Identify which cell holds the provided text, then report its (X, Y) central coordinate. 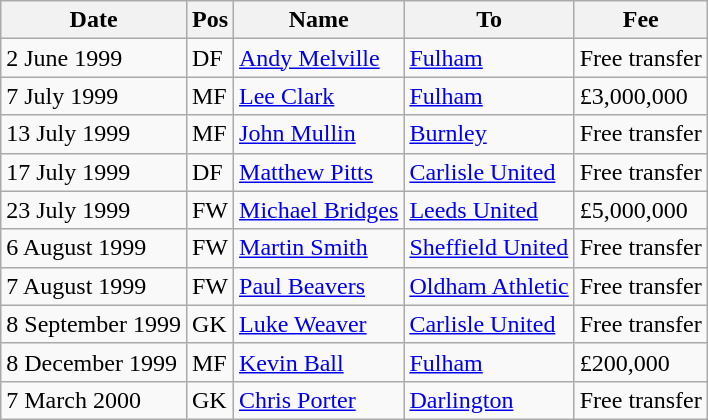
7 August 1999 (94, 286)
2 June 1999 (94, 58)
Darlington (489, 400)
8 September 1999 (94, 324)
Michael Bridges (319, 210)
Name (319, 20)
Pos (210, 20)
Kevin Ball (319, 362)
£3,000,000 (640, 96)
Sheffield United (489, 248)
8 December 1999 (94, 362)
Andy Melville (319, 58)
£200,000 (640, 362)
Oldham Athletic (489, 286)
7 July 1999 (94, 96)
Date (94, 20)
£5,000,000 (640, 210)
Matthew Pitts (319, 172)
7 March 2000 (94, 400)
To (489, 20)
6 August 1999 (94, 248)
13 July 1999 (94, 134)
Fee (640, 20)
Luke Weaver (319, 324)
17 July 1999 (94, 172)
Chris Porter (319, 400)
23 July 1999 (94, 210)
Lee Clark (319, 96)
Burnley (489, 134)
Martin Smith (319, 248)
Leeds United (489, 210)
John Mullin (319, 134)
Paul Beavers (319, 286)
